Scan for the cell matching the given text and deliver its [x, y] coordinate at center. 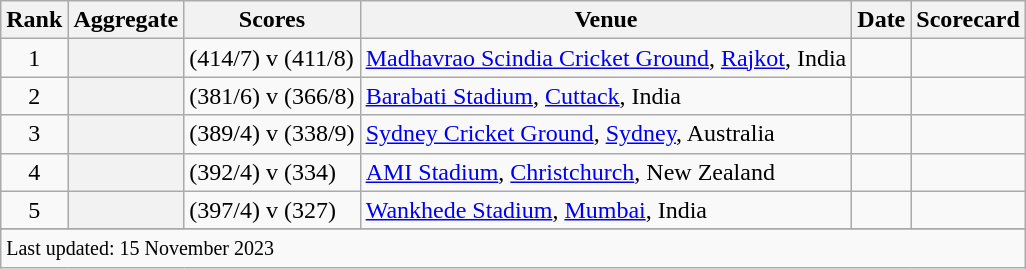
AMI Stadium, Christchurch, New Zealand [606, 172]
2 [34, 96]
1 [34, 58]
Venue [606, 20]
(389/4) v (338/9) [272, 134]
Barabati Stadium, Cuttack, India [606, 96]
(381/6) v (366/8) [272, 96]
Scores [272, 20]
4 [34, 172]
(392/4) v (334) [272, 172]
Sydney Cricket Ground, Sydney, Australia [606, 134]
Aggregate [126, 20]
Last updated: 15 November 2023 [514, 248]
5 [34, 210]
Rank [34, 20]
3 [34, 134]
(397/4) v (327) [272, 210]
Scorecard [968, 20]
Madhavrao Scindia Cricket Ground, Rajkot, India [606, 58]
Wankhede Stadium, Mumbai, India [606, 210]
Date [882, 20]
(414/7) v (411/8) [272, 58]
